Determine the [x, y] coordinate at the center of the cell enclosing the given text.  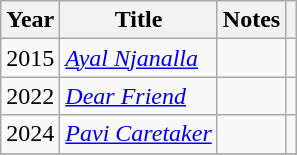
Dear Friend [138, 96]
Pavi Caretaker [138, 134]
2024 [30, 134]
Notes [251, 20]
Title [138, 20]
Year [30, 20]
2022 [30, 96]
2015 [30, 58]
Ayal Njanalla [138, 58]
